Locate the cell with the specified text and output its (X, Y) center coordinate. 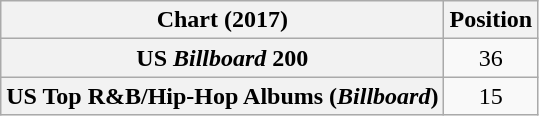
Position (491, 20)
Chart (2017) (222, 20)
15 (491, 96)
US Top R&B/Hip-Hop Albums (Billboard) (222, 96)
36 (491, 58)
US Billboard 200 (222, 58)
